Capture the cell that displays the provided text and extract its (x, y) central coordinate. 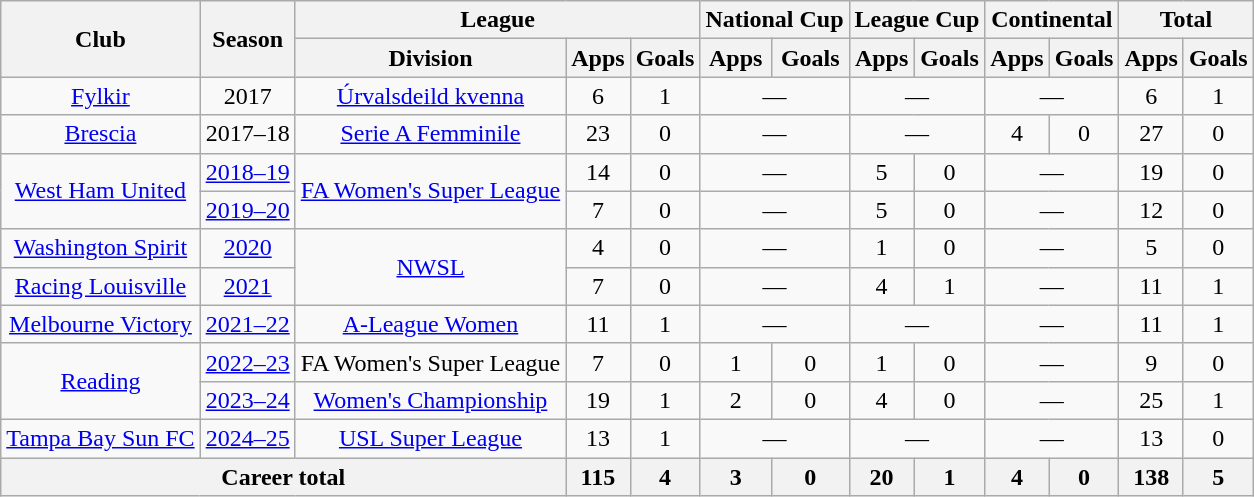
Division (430, 58)
138 (1151, 477)
Tampa Bay Sun FC (100, 438)
NWSL (430, 267)
14 (598, 172)
USL Super League (430, 438)
2024–25 (248, 438)
9 (1151, 362)
A-League Women (430, 324)
Serie A Femminile (430, 134)
Washington Spirit (100, 248)
12 (1151, 210)
Career total (284, 477)
League Cup (917, 20)
Club (100, 39)
115 (598, 477)
Racing Louisville (100, 286)
2022–23 (248, 362)
Season (248, 39)
2018–19 (248, 172)
2021 (248, 286)
Melbourne Victory (100, 324)
2023–24 (248, 400)
27 (1151, 134)
Fylkir (100, 96)
League (498, 20)
2017–18 (248, 134)
Continental (1052, 20)
2021–22 (248, 324)
Total (1186, 20)
2019–20 (248, 210)
2020 (248, 248)
23 (598, 134)
2 (736, 400)
3 (736, 477)
Women's Championship (430, 400)
20 (882, 477)
2017 (248, 96)
Brescia (100, 134)
Úrvalsdeild kvenna (430, 96)
National Cup (774, 20)
Reading (100, 381)
West Ham United (100, 191)
25 (1151, 400)
